Scan for the cell matching the given text and deliver its (X, Y) coordinate at center. 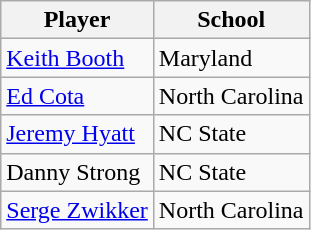
Serge Zwikker (78, 210)
Danny Strong (78, 172)
School (231, 20)
Jeremy Hyatt (78, 134)
Keith Booth (78, 58)
Ed Cota (78, 96)
Maryland (231, 58)
Player (78, 20)
